Pinpoint the cell where the given text exists, returning its (x, y) midpoint coordinate. 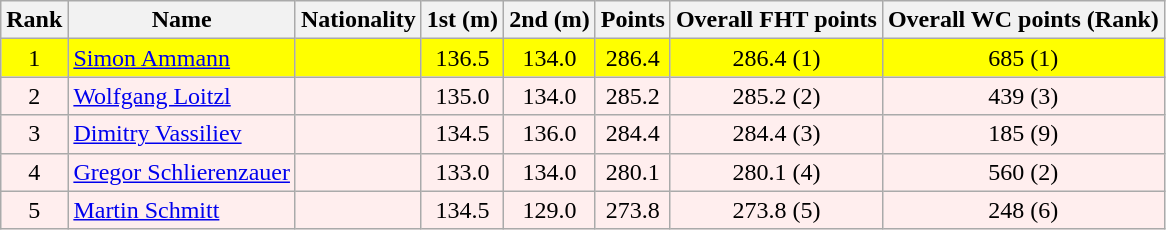
4 (34, 172)
Overall WC points (Rank) (1023, 20)
2 (34, 96)
Martin Schmitt (182, 210)
136.0 (550, 134)
Points (632, 20)
280.1 (632, 172)
Gregor Schlierenzauer (182, 172)
285.2 (2) (776, 96)
133.0 (462, 172)
685 (1) (1023, 58)
273.8 (5) (776, 210)
Simon Ammann (182, 58)
Name (182, 20)
Rank (34, 20)
1st (m) (462, 20)
5 (34, 210)
Nationality (358, 20)
286.4 (1) (776, 58)
280.1 (4) (776, 172)
Dimitry Vassiliev (182, 134)
284.4 (632, 134)
136.5 (462, 58)
3 (34, 134)
248 (6) (1023, 210)
135.0 (462, 96)
Overall FHT points (776, 20)
286.4 (632, 58)
1 (34, 58)
560 (2) (1023, 172)
Wolfgang Loitzl (182, 96)
185 (9) (1023, 134)
439 (3) (1023, 96)
273.8 (632, 210)
285.2 (632, 96)
129.0 (550, 210)
284.4 (3) (776, 134)
2nd (m) (550, 20)
